Find where the given text appears and provide that cell's center as [X, Y] coordinate. 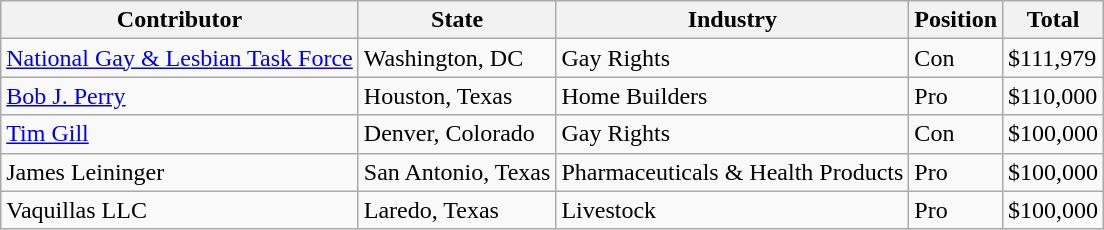
State [457, 20]
National Gay & Lesbian Task Force [180, 58]
Houston, Texas [457, 96]
Industry [732, 20]
San Antonio, Texas [457, 172]
Home Builders [732, 96]
Laredo, Texas [457, 210]
$110,000 [1054, 96]
Livestock [732, 210]
Total [1054, 20]
Washington, DC [457, 58]
Bob J. Perry [180, 96]
$111,979 [1054, 58]
Position [956, 20]
Vaquillas LLC [180, 210]
Contributor [180, 20]
Pharmaceuticals & Health Products [732, 172]
Tim Gill [180, 134]
Denver, Colorado [457, 134]
James Leininger [180, 172]
